Locate the cell with the specified text and output its (x, y) center coordinate. 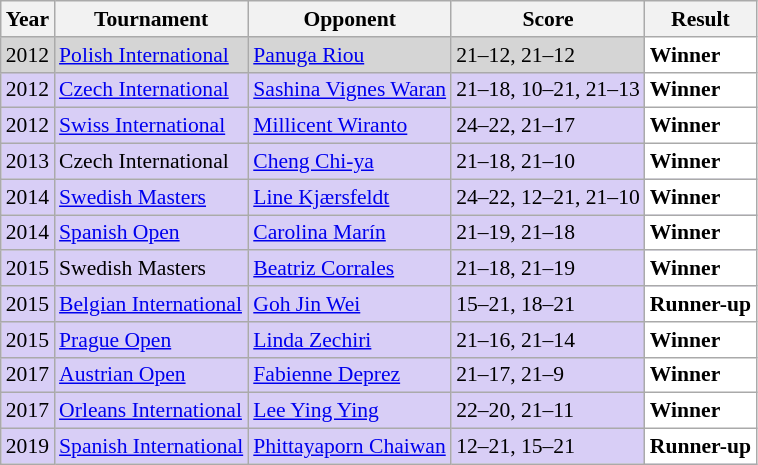
Goh Jin Wei (350, 304)
Swiss International (151, 126)
Lee Ying Ying (350, 411)
21–18, 21–10 (548, 162)
Prague Open (151, 340)
Carolina Marín (350, 233)
Orleans International (151, 411)
Result (700, 19)
22–20, 21–11 (548, 411)
21–16, 21–14 (548, 340)
Spanish Open (151, 233)
Fabienne Deprez (350, 375)
21–18, 21–19 (548, 269)
Austrian Open (151, 375)
21–19, 21–18 (548, 233)
Phittayaporn Chaiwan (350, 447)
24–22, 12–21, 21–10 (548, 197)
Tournament (151, 19)
15–21, 18–21 (548, 304)
Year (28, 19)
Spanish International (151, 447)
Cheng Chi-ya (350, 162)
2013 (28, 162)
Belgian International (151, 304)
Linda Zechiri (350, 340)
12–21, 15–21 (548, 447)
Millicent Wiranto (350, 126)
Polish International (151, 55)
Score (548, 19)
24–22, 21–17 (548, 126)
Beatriz Corrales (350, 269)
2019 (28, 447)
Panuga Riou (350, 55)
Line Kjærsfeldt (350, 197)
21–17, 21–9 (548, 375)
21–12, 21–12 (548, 55)
Sashina Vignes Waran (350, 90)
Opponent (350, 19)
21–18, 10–21, 21–13 (548, 90)
